Locate the cell with the specified text and output its (X, Y) center coordinate. 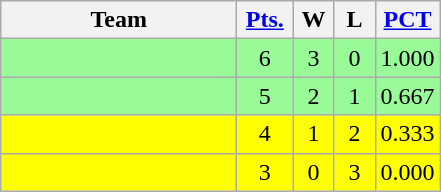
PCT (408, 20)
4 (265, 134)
0.667 (408, 96)
5 (265, 96)
Pts. (265, 20)
0.333 (408, 134)
6 (265, 58)
1.000 (408, 58)
L (354, 20)
W (314, 20)
0.000 (408, 172)
Team (119, 20)
